Return [x, y] of the center of cell containing provided text 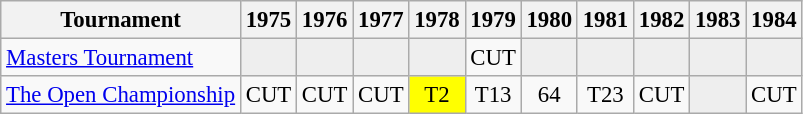
1976 [325, 20]
The Open Championship [121, 95]
1984 [774, 20]
Masters Tournament [121, 58]
1978 [437, 20]
1983 [718, 20]
64 [549, 95]
1977 [381, 20]
1979 [493, 20]
1980 [549, 20]
T2 [437, 95]
T23 [605, 95]
1981 [605, 20]
1982 [661, 20]
1975 [268, 20]
T13 [493, 95]
Tournament [121, 20]
